Provide the (X, Y) coordinate of the cell's center where the given text is located.  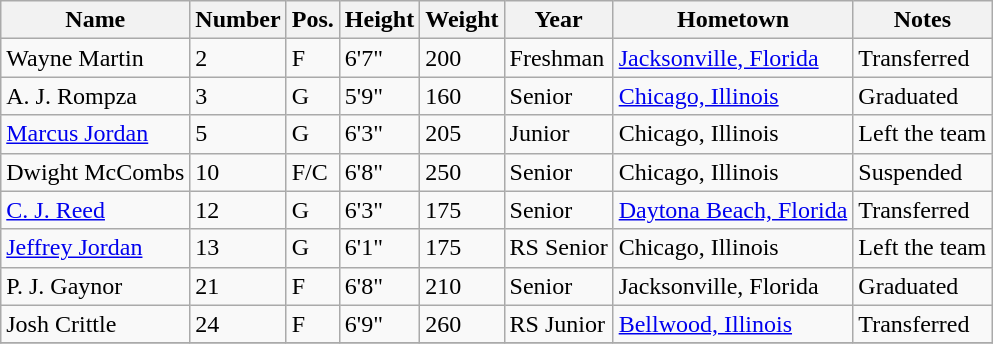
RS Senior (558, 248)
250 (462, 172)
F/C (312, 172)
210 (462, 286)
Suspended (922, 172)
6'9" (379, 324)
RS Junior (558, 324)
Height (379, 20)
P. J. Gaynor (96, 286)
205 (462, 134)
A. J. Rompza (96, 96)
6'7" (379, 58)
2 (238, 58)
Name (96, 20)
24 (238, 324)
6'1" (379, 248)
12 (238, 210)
160 (462, 96)
Number (238, 20)
13 (238, 248)
Dwight McCombs (96, 172)
Bellwood, Illinois (733, 324)
C. J. Reed (96, 210)
5 (238, 134)
10 (238, 172)
Marcus Jordan (96, 134)
200 (462, 58)
Daytona Beach, Florida (733, 210)
Pos. (312, 20)
Weight (462, 20)
3 (238, 96)
Freshman (558, 58)
21 (238, 286)
Josh Crittle (96, 324)
Year (558, 20)
Wayne Martin (96, 58)
Junior (558, 134)
260 (462, 324)
Hometown (733, 20)
Notes (922, 20)
Jeffrey Jordan (96, 248)
5'9" (379, 96)
